Determine the [x, y] coordinate at the center of the cell enclosing the given text.  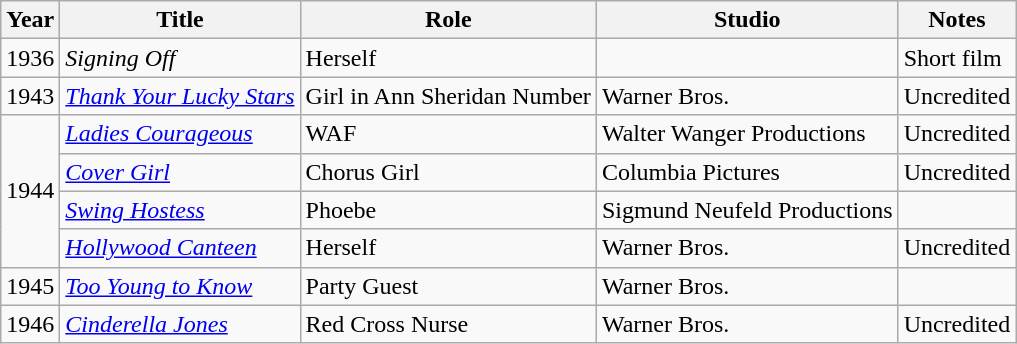
Hollywood Canteen [180, 248]
Role [448, 20]
Year [30, 20]
Short film [957, 58]
1945 [30, 286]
WAF [448, 134]
Cover Girl [180, 172]
Red Cross Nurse [448, 324]
1936 [30, 58]
Signing Off [180, 58]
Ladies Courageous [180, 134]
Columbia Pictures [747, 172]
Thank Your Lucky Stars [180, 96]
Girl in Ann Sheridan Number [448, 96]
Title [180, 20]
Notes [957, 20]
Phoebe [448, 210]
Party Guest [448, 286]
1943 [30, 96]
Cinderella Jones [180, 324]
Swing Hostess [180, 210]
1946 [30, 324]
Chorus Girl [448, 172]
Too Young to Know [180, 286]
Sigmund Neufeld Productions [747, 210]
1944 [30, 191]
Walter Wanger Productions [747, 134]
Studio [747, 20]
